Detect which cell encompasses the target text, then output its [x, y] center coordinate. 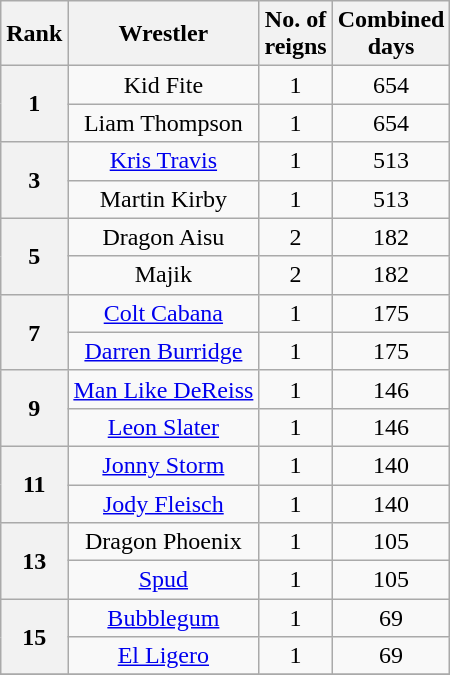
Kid Fite [164, 85]
5 [34, 256]
No. ofreigns [296, 34]
9 [34, 408]
Spud [164, 580]
Bubblegum [164, 618]
3 [34, 180]
Darren Burridge [164, 351]
11 [34, 484]
El Ligero [164, 656]
Man Like DeReiss [164, 389]
Majik [164, 275]
15 [34, 637]
Colt Cabana [164, 313]
Leon Slater [164, 427]
13 [34, 561]
Kris Travis [164, 161]
Liam Thompson [164, 123]
Jody Fleisch [164, 503]
Jonny Storm [164, 465]
Wrestler [164, 34]
Dragon Phoenix [164, 542]
Dragon Aisu [164, 237]
Rank [34, 34]
Martin Kirby [164, 199]
Combineddays [391, 34]
7 [34, 332]
